Scan for the cell matching the given text and deliver its (x, y) coordinate at center. 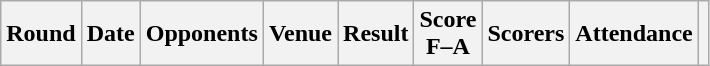
Attendance (634, 34)
Opponents (202, 34)
Scorers (526, 34)
Result (376, 34)
Date (110, 34)
ScoreF–A (448, 34)
Round (41, 34)
Venue (300, 34)
